Locate the cell with the specified text and output its [X, Y] center coordinate. 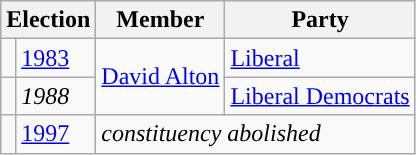
Member [160, 20]
Liberal [320, 58]
constituency abolished [256, 134]
David Alton [160, 77]
1983 [56, 58]
Election [48, 20]
1988 [56, 96]
Party [320, 20]
1997 [56, 134]
Liberal Democrats [320, 96]
